Determine the (x, y) coordinate at the center of the cell enclosing the given text.  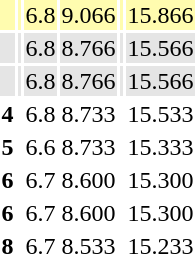
15.533 (160, 114)
4 (8, 114)
6.6 (40, 147)
9.066 (88, 15)
5 (8, 147)
15.333 (160, 147)
15.866 (160, 15)
